Pinpoint the cell where the given text exists, returning its [x, y] midpoint coordinate. 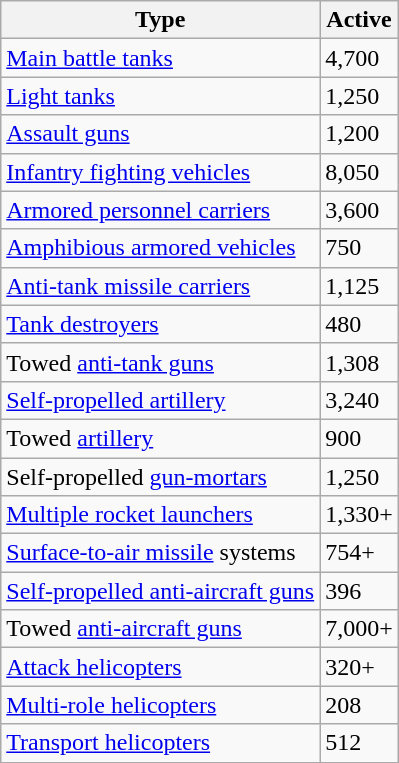
Active [360, 20]
480 [360, 324]
Type [160, 20]
Multi-role helicopters [160, 705]
Attack helicopters [160, 667]
Transport helicopters [160, 743]
4,700 [360, 58]
Infantry fighting vehicles [160, 172]
Multiple rocket launchers [160, 515]
Self-propelled anti-aircraft guns [160, 591]
320+ [360, 667]
Surface-to-air missile systems [160, 553]
3,600 [360, 210]
3,240 [360, 400]
754+ [360, 553]
Light tanks [160, 96]
7,000+ [360, 629]
Assault guns [160, 134]
Anti-tank missile carriers [160, 286]
Self-propelled gun-mortars [160, 477]
Towed anti-aircraft guns [160, 629]
396 [360, 591]
8,050 [360, 172]
Self-propelled artillery [160, 400]
512 [360, 743]
750 [360, 248]
Main battle tanks [160, 58]
Tank destroyers [160, 324]
1,125 [360, 286]
1,200 [360, 134]
Towed artillery [160, 438]
900 [360, 438]
208 [360, 705]
Towed anti-tank guns [160, 362]
Amphibious armored vehicles [160, 248]
Armored personnel carriers [160, 210]
1,330+ [360, 515]
1,308 [360, 362]
